Detect which cell encompasses the target text, then output its (x, y) center coordinate. 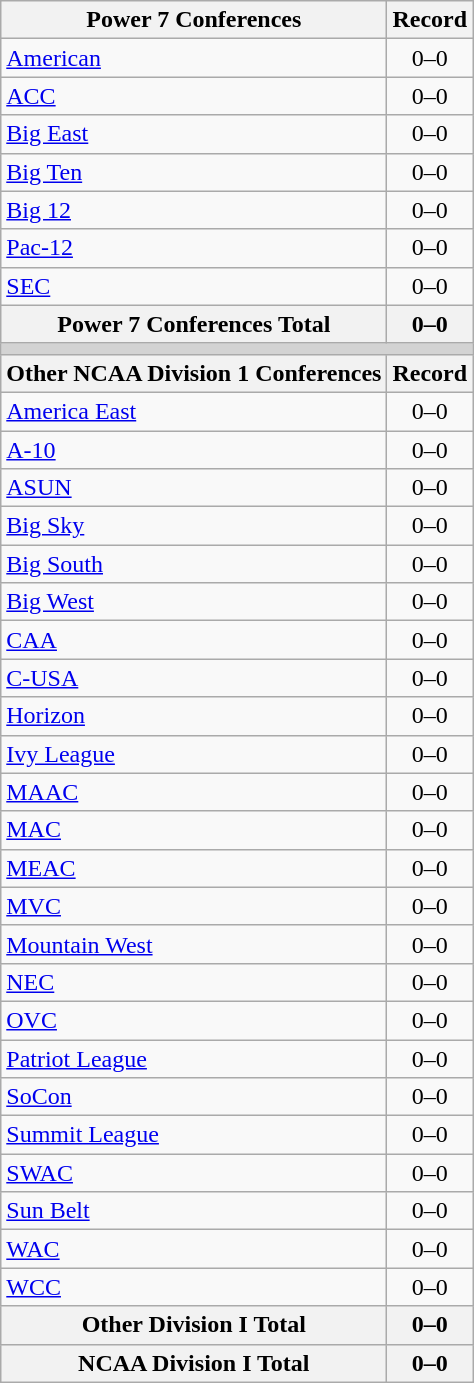
MAAC (194, 792)
Big South (194, 564)
CAA (194, 640)
WAC (194, 1249)
Big Ten (194, 172)
ASUN (194, 488)
WCC (194, 1287)
Other NCAA Division 1 Conferences (194, 373)
America East (194, 411)
American (194, 58)
C-USA (194, 678)
MEAC (194, 868)
Big East (194, 134)
Big Sky (194, 526)
NEC (194, 982)
Patriot League (194, 1059)
Power 7 Conferences (194, 20)
Big West (194, 602)
MAC (194, 830)
Summit League (194, 1135)
ACC (194, 96)
Ivy League (194, 754)
Pac-12 (194, 248)
A-10 (194, 449)
SoCon (194, 1097)
Big 12 (194, 210)
SWAC (194, 1173)
MVC (194, 906)
Mountain West (194, 944)
OVC (194, 1020)
SEC (194, 286)
NCAA Division I Total (194, 1363)
Power 7 Conferences Total (194, 324)
Sun Belt (194, 1211)
Horizon (194, 716)
Other Division I Total (194, 1325)
